Extract the (X, Y) coordinate from the center of the cell holding the provided text.  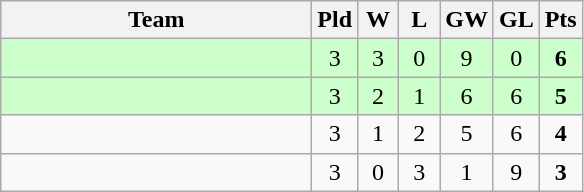
L (420, 20)
W (378, 20)
GL (516, 20)
4 (560, 134)
Team (156, 20)
GW (467, 20)
Pld (335, 20)
Pts (560, 20)
